Scan for the cell matching the given text and deliver its (x, y) coordinate at center. 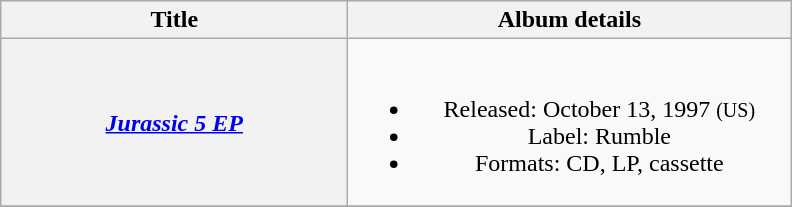
Jurassic 5 EP (174, 122)
Title (174, 20)
Album details (570, 20)
Released: October 13, 1997 (US)Label: RumbleFormats: CD, LP, cassette (570, 122)
